Pinpoint the cell where the given text exists, returning its (x, y) midpoint coordinate. 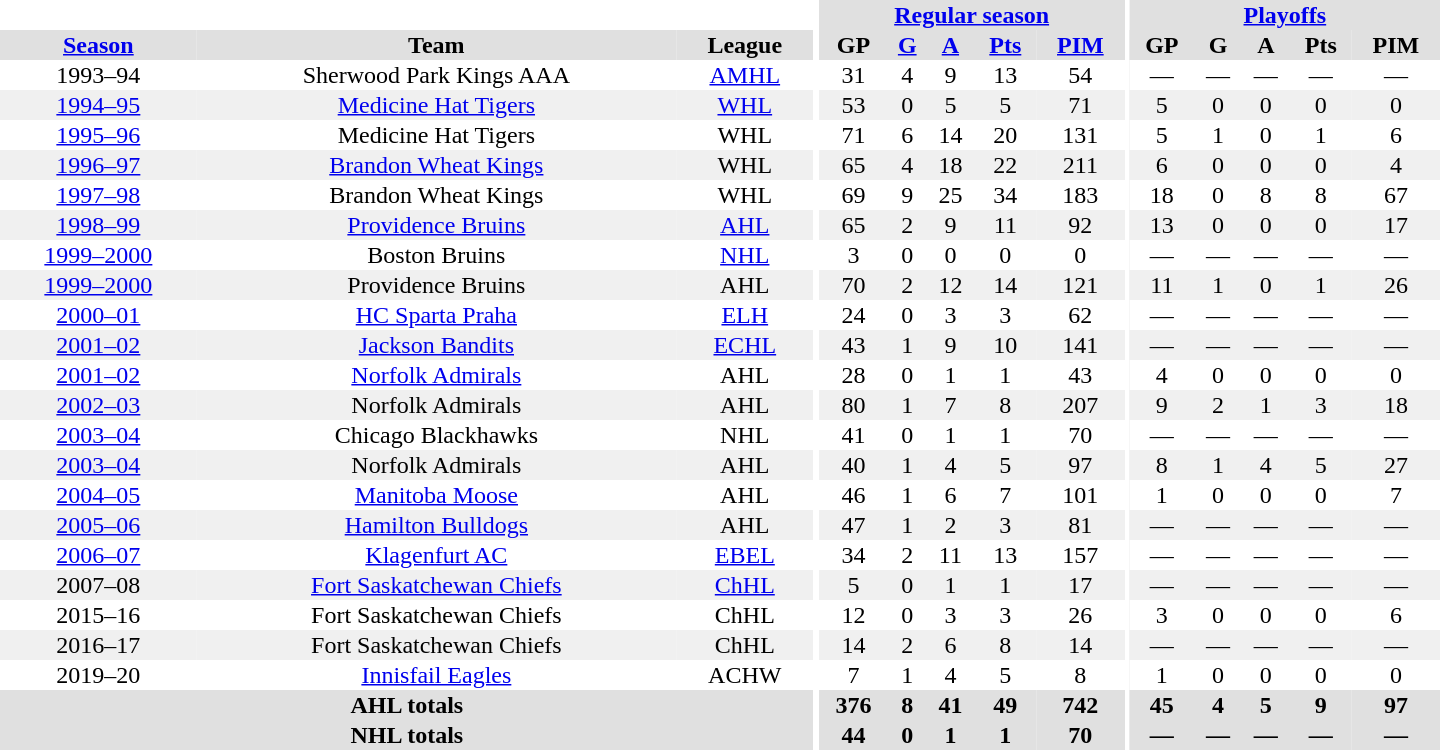
2002–03 (98, 405)
Klagenfurt AC (436, 555)
1998–99 (98, 225)
2016–17 (98, 645)
207 (1080, 405)
2005–06 (98, 525)
1997–98 (98, 195)
AHL totals (407, 705)
53 (854, 105)
2004–05 (98, 495)
Hamilton Bulldogs (436, 525)
81 (1080, 525)
2000–01 (98, 315)
376 (854, 705)
742 (1080, 705)
27 (1396, 465)
League (745, 45)
ECHL (745, 345)
131 (1080, 135)
Season (98, 45)
22 (1005, 165)
2007–08 (98, 585)
20 (1005, 135)
AMHL (745, 75)
Boston Bruins (436, 255)
EBEL (745, 555)
211 (1080, 165)
141 (1080, 345)
Manitoba Moose (436, 495)
157 (1080, 555)
40 (854, 465)
2015–16 (98, 615)
67 (1396, 195)
Team (436, 45)
Chicago Blackhawks (436, 435)
ACHW (745, 675)
Regular season (972, 15)
25 (950, 195)
24 (854, 315)
10 (1005, 345)
Jackson Bandits (436, 345)
ELH (745, 315)
Sherwood Park Kings AAA (436, 75)
62 (1080, 315)
49 (1005, 705)
101 (1080, 495)
1996–97 (98, 165)
47 (854, 525)
HC Sparta Praha (436, 315)
45 (1162, 705)
Playoffs (1285, 15)
92 (1080, 225)
2019–20 (98, 675)
1995–96 (98, 135)
28 (854, 375)
44 (854, 735)
1994–95 (98, 105)
1993–94 (98, 75)
183 (1080, 195)
Innisfail Eagles (436, 675)
69 (854, 195)
NHL totals (407, 735)
2006–07 (98, 555)
121 (1080, 285)
80 (854, 405)
31 (854, 75)
46 (854, 495)
54 (1080, 75)
